Extract the (x, y) coordinate from the center of the cell holding the provided text.  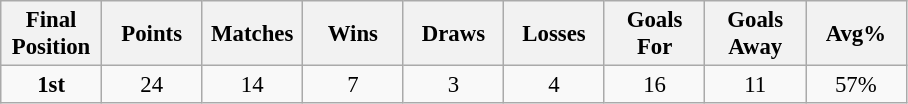
57% (856, 85)
Final Position (52, 34)
Losses (554, 34)
Avg% (856, 34)
Goals Away (756, 34)
14 (252, 85)
1st (52, 85)
24 (152, 85)
Goals For (654, 34)
Wins (354, 34)
Points (152, 34)
Draws (454, 34)
11 (756, 85)
3 (454, 85)
7 (354, 85)
4 (554, 85)
16 (654, 85)
Matches (252, 34)
